Capture the cell that displays the provided text and extract its (X, Y) central coordinate. 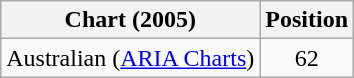
62 (307, 58)
Chart (2005) (130, 20)
Australian (ARIA Charts) (130, 58)
Position (307, 20)
